For the text-containing cell, return its midpoint in [X, Y] coordinate format. 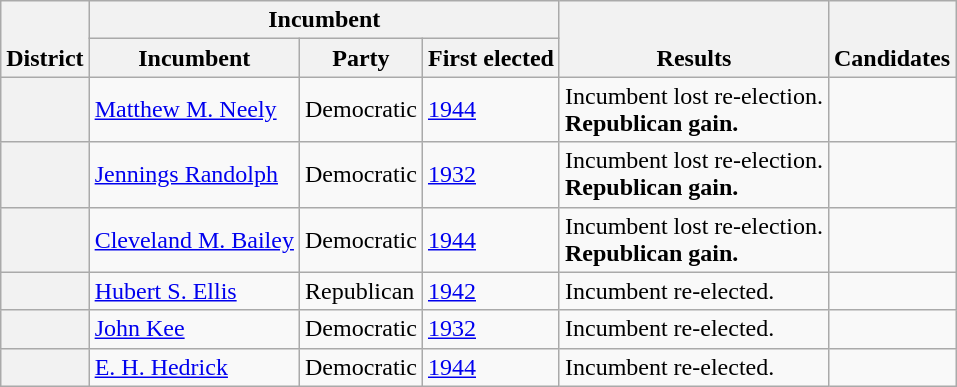
District [45, 39]
Jennings Randolph [194, 174]
E. H. Hedrick [194, 367]
Candidates [892, 39]
Party [360, 58]
Republican [360, 291]
John Kee [194, 329]
First elected [490, 58]
Results [694, 39]
Matthew M. Neely [194, 110]
1942 [490, 291]
Hubert S. Ellis [194, 291]
Cleveland M. Bailey [194, 240]
